Detect which cell encompasses the target text, then output its [x, y] center coordinate. 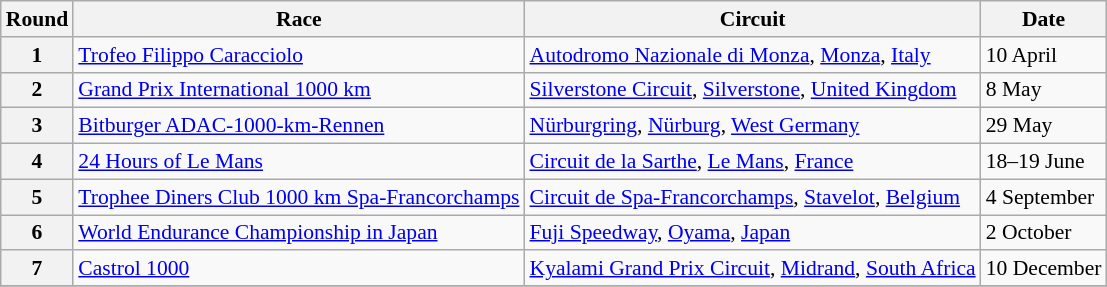
1 [38, 55]
Castrol 1000 [298, 269]
Trofeo Filippo Caracciolo [298, 55]
4 September [1044, 197]
8 May [1044, 90]
6 [38, 233]
Nürburgring, Nürburg, West Germany [752, 126]
Silverstone Circuit, Silverstone, United Kingdom [752, 90]
5 [38, 197]
Bitburger ADAC-1000-km-Rennen [298, 126]
World Endurance Championship in Japan [298, 233]
29 May [1044, 126]
Fuji Speedway, Oyama, Japan [752, 233]
Grand Prix International 1000 km [298, 90]
Date [1044, 19]
Circuit [752, 19]
2 [38, 90]
Circuit de Spa-Francorchamps, Stavelot, Belgium [752, 197]
Kyalami Grand Prix Circuit, Midrand, South Africa [752, 269]
2 October [1044, 233]
24 Hours of Le Mans [298, 162]
Trophee Diners Club 1000 km Spa-Francorchamps [298, 197]
10 December [1044, 269]
Circuit de la Sarthe, Le Mans, France [752, 162]
Race [298, 19]
7 [38, 269]
Autodromo Nazionale di Monza, Monza, Italy [752, 55]
3 [38, 126]
10 April [1044, 55]
18–19 June [1044, 162]
4 [38, 162]
Round [38, 19]
